For the text-containing cell, return its midpoint in (x, y) coordinate format. 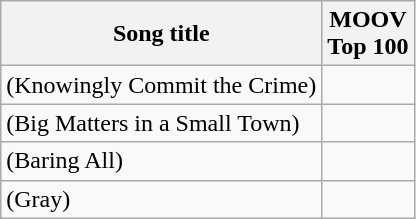
(Gray) (162, 199)
MOOVTop 100 (368, 34)
Song title (162, 34)
(Big Matters in a Small Town) (162, 123)
(Knowingly Commit the Crime) (162, 85)
(Baring All) (162, 161)
